Capture the cell that displays the provided text and extract its (X, Y) central coordinate. 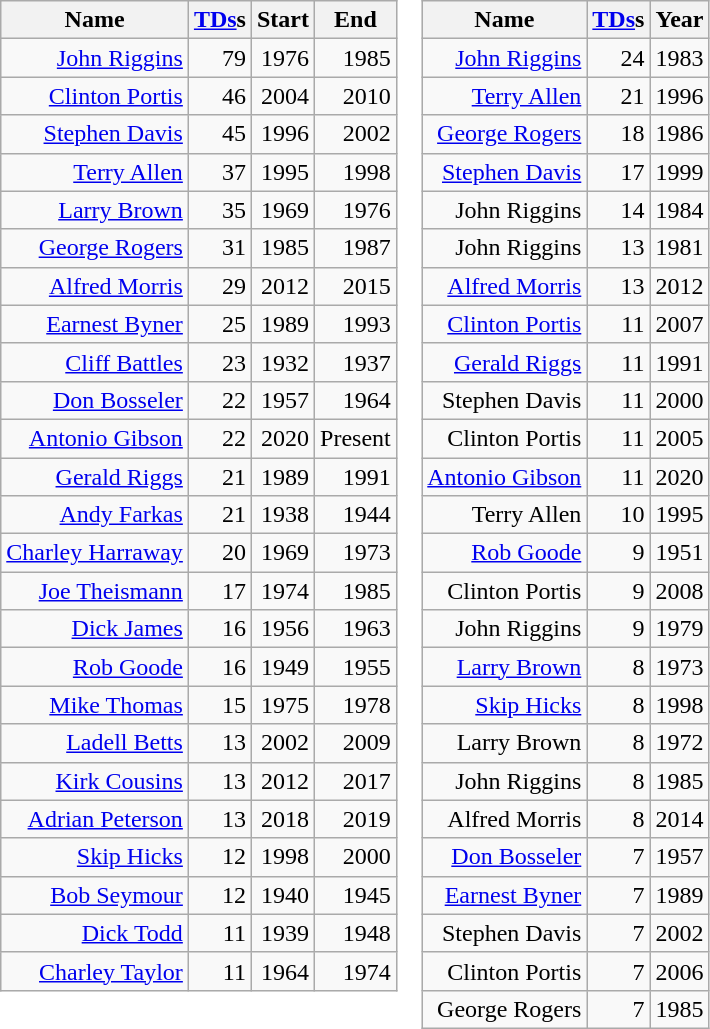
Kirk Cousins (95, 781)
2010 (356, 96)
1956 (282, 629)
25 (220, 324)
1944 (356, 515)
Joe Theismann (95, 591)
23 (220, 362)
1949 (282, 667)
2019 (356, 819)
1983 (680, 58)
18 (618, 134)
2008 (680, 591)
46 (220, 96)
Dick James (95, 629)
14 (618, 210)
1999 (680, 172)
1951 (680, 553)
10 (618, 515)
Bob Seymour (95, 895)
Present (356, 438)
1955 (356, 667)
37 (220, 172)
1981 (680, 248)
2007 (680, 324)
2005 (680, 438)
2018 (282, 819)
2017 (356, 781)
1948 (356, 933)
24 (618, 58)
Andy Farkas (95, 515)
1987 (356, 248)
20 (220, 553)
1986 (680, 134)
1940 (282, 895)
End (356, 20)
45 (220, 134)
1984 (680, 210)
1978 (356, 705)
1937 (356, 362)
Start (282, 20)
2015 (356, 286)
2006 (680, 971)
31 (220, 248)
Charley Harraway (95, 553)
Dick Todd (95, 933)
Mike Thomas (95, 705)
29 (220, 286)
1993 (356, 324)
1932 (282, 362)
Cliff Battles (95, 362)
15 (220, 705)
1939 (282, 933)
1975 (282, 705)
1972 (680, 743)
1963 (356, 629)
Charley Taylor (95, 971)
79 (220, 58)
2004 (282, 96)
35 (220, 210)
1945 (356, 895)
Year (680, 20)
Adrian Peterson (95, 819)
1979 (680, 629)
Ladell Betts (95, 743)
2009 (356, 743)
1938 (282, 515)
2014 (680, 819)
